Return [x, y] of the center of cell containing provided text 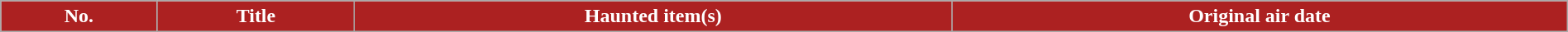
Haunted item(s) [653, 16]
No. [79, 16]
Title [256, 16]
Original air date [1260, 16]
